Output the (x, y) coordinate of the center of the cell containing the given text.  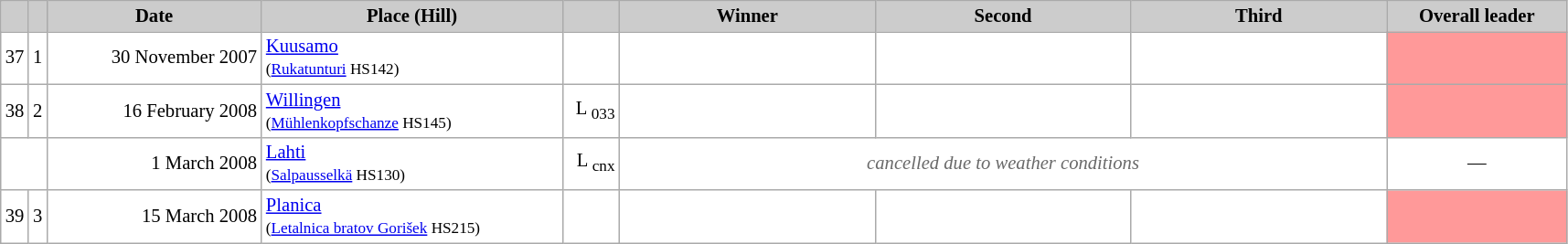
16 February 2008 (154, 111)
L 033 (591, 111)
2 (37, 111)
Overall leader (1477, 16)
Date (154, 16)
15 March 2008 (154, 217)
39 (15, 217)
— (1477, 164)
Place (Hill) (411, 16)
Second (1003, 16)
38 (15, 111)
Planica(Letalnica bratov Gorišek HS215) (411, 217)
Winner (747, 16)
cancelled due to weather conditions (1002, 164)
Willingen(Mühlenkopfschanze HS145) (411, 111)
L cnx (591, 164)
Kuusamo(Rukatunturi HS142) (411, 58)
1 March 2008 (154, 164)
Lahti(Salpausselkä HS130) (411, 164)
Third (1259, 16)
30 November 2007 (154, 58)
37 (15, 58)
1 (37, 58)
3 (37, 217)
